Determine the (X, Y) coordinate at the center of the cell enclosing the given text.  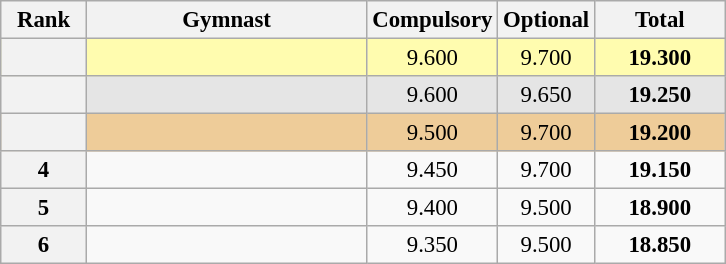
18.850 (660, 245)
9.400 (432, 208)
Rank (44, 20)
9.350 (432, 245)
Compulsory (432, 20)
6 (44, 245)
19.150 (660, 170)
Optional (546, 20)
Total (660, 20)
19.200 (660, 133)
Gymnast (226, 20)
19.250 (660, 95)
9.450 (432, 170)
5 (44, 208)
18.900 (660, 208)
19.300 (660, 58)
9.650 (546, 95)
4 (44, 170)
